Scan for the cell matching the given text and deliver its (X, Y) coordinate at center. 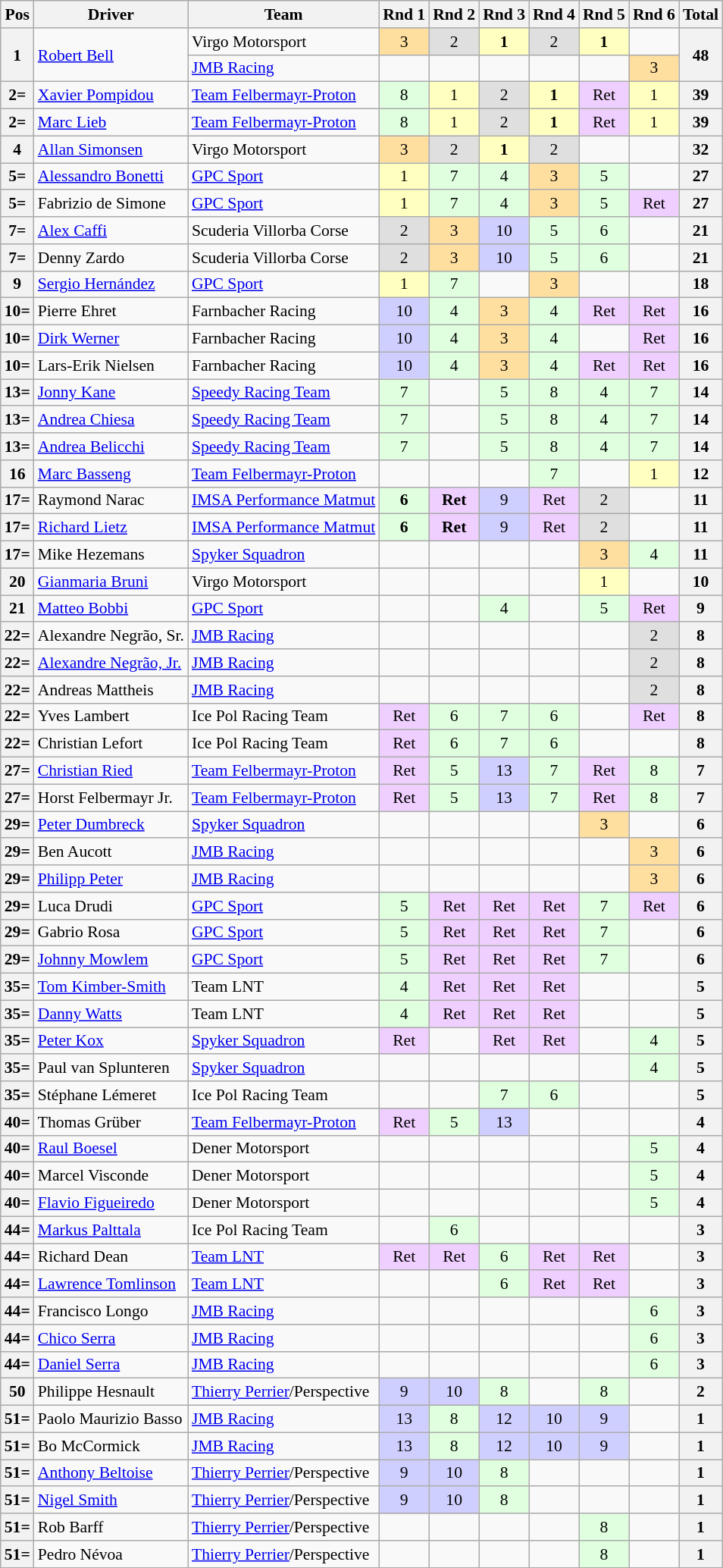
Pos (17, 14)
Johnny Mowlem (111, 960)
Stéphane Lémeret (111, 1095)
Alessandro Bonetti (111, 177)
Lawrence Tomlinson (111, 1284)
Paul van Splunteren (111, 1068)
Gianmaria Bruni (111, 582)
Andrea Belicchi (111, 447)
Christian Ried (111, 771)
Mike Hezemans (111, 555)
Francisco Longo (111, 1311)
50 (17, 1392)
Yves Lambert (111, 717)
Raymond Narac (111, 500)
Marcel Visconde (111, 1176)
Richard Lietz (111, 528)
Rnd 5 (604, 14)
Luca Drudi (111, 906)
Team (283, 14)
Christian Lefort (111, 744)
Rnd 1 (404, 14)
Anthony Beltoise (111, 1473)
Chico Serra (111, 1338)
Alexandre Negrão, Sr. (111, 636)
Flavio Figueiredo (111, 1203)
Alex Caffi (111, 230)
Nigel Smith (111, 1501)
Robert Bell (111, 55)
Thomas Grüber (111, 1122)
Driver (111, 14)
Bo McCormick (111, 1446)
18 (700, 284)
Fabrizio de Simone (111, 204)
Daniel Serra (111, 1365)
Sergio Hernández (111, 284)
Andreas Mattheis (111, 690)
Rnd 6 (654, 14)
Jonny Kane (111, 393)
Rnd 3 (504, 14)
Philippe Hesnault (111, 1392)
Danny Watts (111, 1014)
Rnd 2 (454, 14)
Gabrio Rosa (111, 933)
Ben Aucott (111, 852)
Denny Zardo (111, 258)
Pedro Névoa (111, 1554)
Peter Kox (111, 1041)
Dirk Werner (111, 339)
Lars-Erik Nielsen (111, 365)
Andrea Chiesa (111, 420)
Allan Simonsen (111, 149)
Paolo Maurizio Basso (111, 1419)
Total (700, 14)
Peter Dumbreck (111, 825)
20 (17, 582)
Horst Felbermayr Jr. (111, 798)
Rob Barff (111, 1527)
Rnd 4 (554, 14)
Richard Dean (111, 1257)
Marc Basseng (111, 474)
Philipp Peter (111, 879)
Pierre Ehret (111, 312)
Alexandre Negrão, Jr. (111, 663)
Marc Lieb (111, 123)
Xavier Pompidou (111, 96)
48 (700, 55)
Tom Kimber-Smith (111, 987)
32 (700, 149)
Matteo Bobbi (111, 609)
Markus Palttala (111, 1230)
Raul Boesel (111, 1149)
